Scan for the cell matching the given text and deliver its [x, y] coordinate at center. 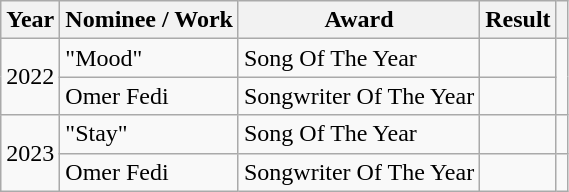
2022 [30, 77]
Award [358, 20]
Year [30, 20]
"Mood" [150, 58]
Nominee / Work [150, 20]
2023 [30, 153]
"Stay" [150, 134]
Result [518, 20]
